Capture the cell that displays the provided text and extract its (X, Y) central coordinate. 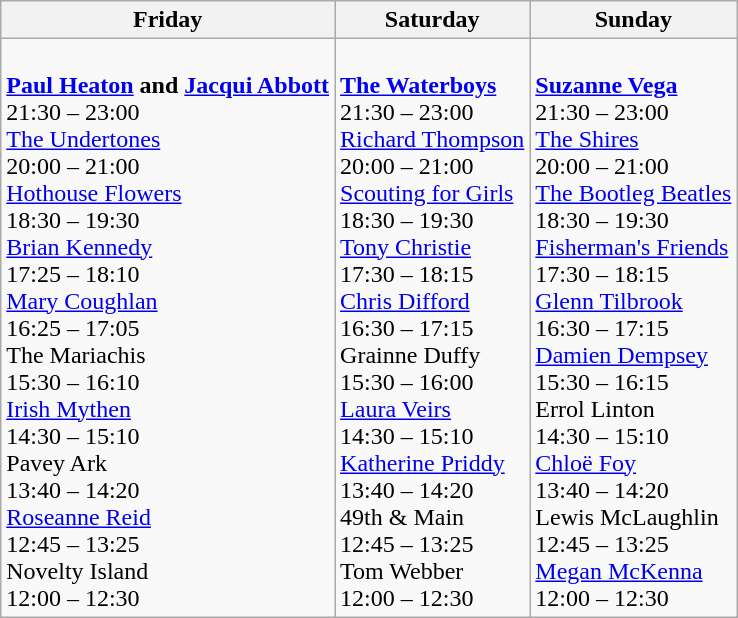
Sunday (634, 20)
Friday (168, 20)
Saturday (432, 20)
